From the cell containing the given text, extract its center point as [X, Y] coordinate. 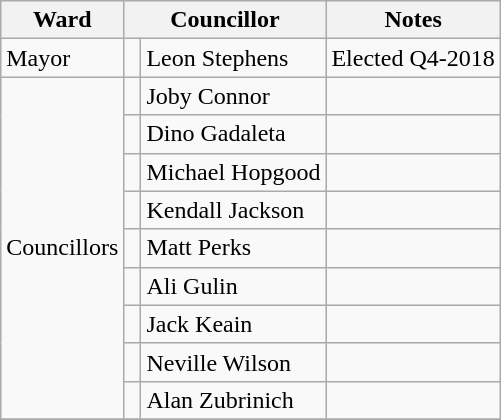
Jack Keain [234, 324]
Dino Gadaleta [234, 134]
Neville Wilson [234, 362]
Leon Stephens [234, 58]
Mayor [62, 58]
Kendall Jackson [234, 210]
Michael Hopgood [234, 172]
Ali Gulin [234, 286]
Joby Connor [234, 96]
Alan Zubrinich [234, 400]
Ward [62, 20]
Councillor [225, 20]
Notes [413, 20]
Matt Perks [234, 248]
Elected Q4-2018 [413, 58]
Councillors [62, 248]
